Extract the (x, y) coordinate from the center of the cell holding the provided text.  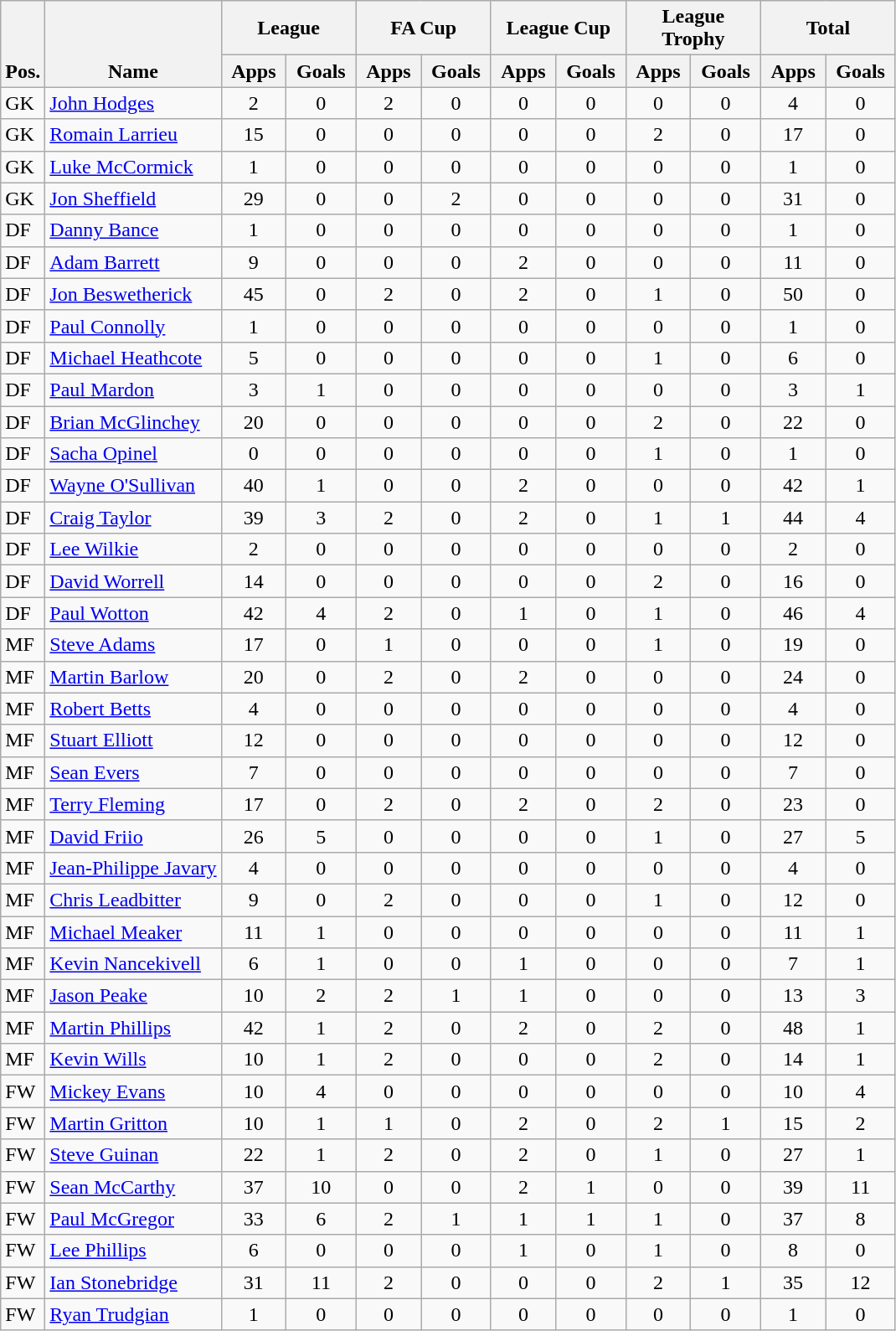
Jon Beswetherick (133, 294)
Paul Mardon (133, 389)
Pos. (23, 44)
Craig Taylor (133, 518)
League Cup (558, 28)
45 (253, 294)
Lee Wilkie (133, 549)
16 (792, 581)
23 (792, 804)
Sean McCarthy (133, 1187)
26 (253, 836)
Terry Fleming (133, 804)
19 (792, 645)
Kevin Wills (133, 1060)
FA Cup (424, 28)
League (288, 28)
35 (792, 1282)
Michael Meaker (133, 932)
50 (792, 294)
40 (253, 486)
Sacha Opinel (133, 454)
Ryan Trudgian (133, 1314)
Adam Barrett (133, 262)
Sean Evers (133, 772)
Steve Adams (133, 645)
Ian Stonebridge (133, 1282)
Kevin Nancekivell (133, 964)
Name (133, 44)
John Hodges (133, 103)
46 (792, 613)
Martin Barlow (133, 677)
Paul Wotton (133, 613)
Jason Peake (133, 996)
Wayne O'Sullivan (133, 486)
Lee Phillips (133, 1251)
Mickey Evans (133, 1091)
Total (827, 28)
Brian McGlinchey (133, 421)
Paul McGregor (133, 1219)
Paul Connolly (133, 326)
Chris Leadbitter (133, 900)
44 (792, 518)
League Trophy (693, 28)
Robert Betts (133, 709)
33 (253, 1219)
24 (792, 677)
David Worrell (133, 581)
Steve Guinan (133, 1155)
Jean-Philippe Javary (133, 868)
Jon Sheffield (133, 199)
Romain Larrieu (133, 135)
13 (792, 996)
Martin Gritton (133, 1123)
David Friio (133, 836)
Martin Phillips (133, 1028)
29 (253, 199)
Danny Bance (133, 230)
Michael Heathcote (133, 358)
48 (792, 1028)
Luke McCormick (133, 167)
Stuart Elliott (133, 740)
